Search for the cell housing the specified text and yield its [x, y] center coordinate. 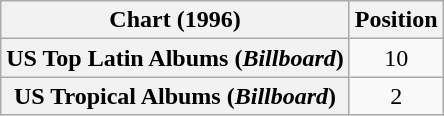
Chart (1996) [176, 20]
2 [396, 96]
US Top Latin Albums (Billboard) [176, 58]
10 [396, 58]
Position [396, 20]
US Tropical Albums (Billboard) [176, 96]
